Extract the [X, Y] coordinate from the center of the cell holding the provided text.  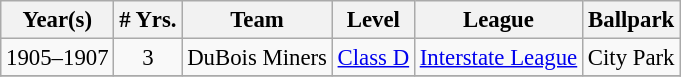
Interstate League [498, 58]
League [498, 20]
Level [373, 20]
1905–1907 [58, 58]
DuBois Miners [257, 58]
# Yrs. [148, 20]
Ballpark [632, 20]
Team [257, 20]
City Park [632, 58]
Class D [373, 58]
Year(s) [58, 20]
3 [148, 58]
